From the cell containing the given text, extract its center point as [X, Y] coordinate. 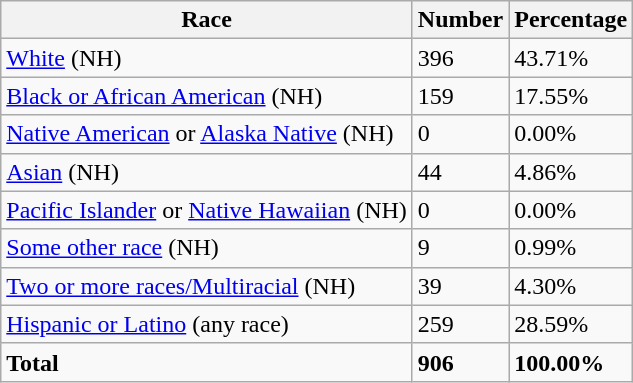
9 [460, 248]
906 [460, 362]
Black or African American (NH) [207, 96]
28.59% [571, 324]
Hispanic or Latino (any race) [207, 324]
4.86% [571, 172]
Race [207, 20]
396 [460, 58]
259 [460, 324]
Number [460, 20]
43.71% [571, 58]
Two or more races/Multiracial (NH) [207, 286]
39 [460, 286]
159 [460, 96]
Total [207, 362]
Native American or Alaska Native (NH) [207, 134]
44 [460, 172]
White (NH) [207, 58]
4.30% [571, 286]
Some other race (NH) [207, 248]
0.99% [571, 248]
17.55% [571, 96]
Asian (NH) [207, 172]
100.00% [571, 362]
Percentage [571, 20]
Pacific Islander or Native Hawaiian (NH) [207, 210]
